Scan for the cell matching the given text and deliver its [x, y] coordinate at center. 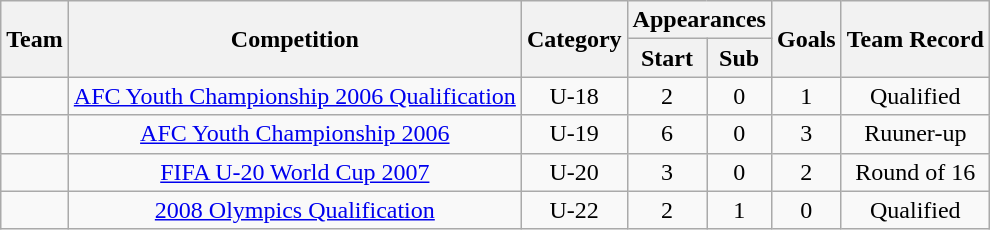
Sub [740, 58]
U-19 [574, 134]
Round of 16 [915, 172]
Team Record [915, 39]
Category [574, 39]
2008 Olympics Qualification [294, 210]
FIFA U-20 World Cup 2007 [294, 172]
U-20 [574, 172]
Team [35, 39]
Goals [806, 39]
AFC Youth Championship 2006 Qualification [294, 96]
AFC Youth Championship 2006 [294, 134]
Competition [294, 39]
Ruuner-up [915, 134]
U-18 [574, 96]
Start [667, 58]
6 [667, 134]
Appearances [699, 20]
U-22 [574, 210]
